Search for the cell housing the specified text and yield its [X, Y] center coordinate. 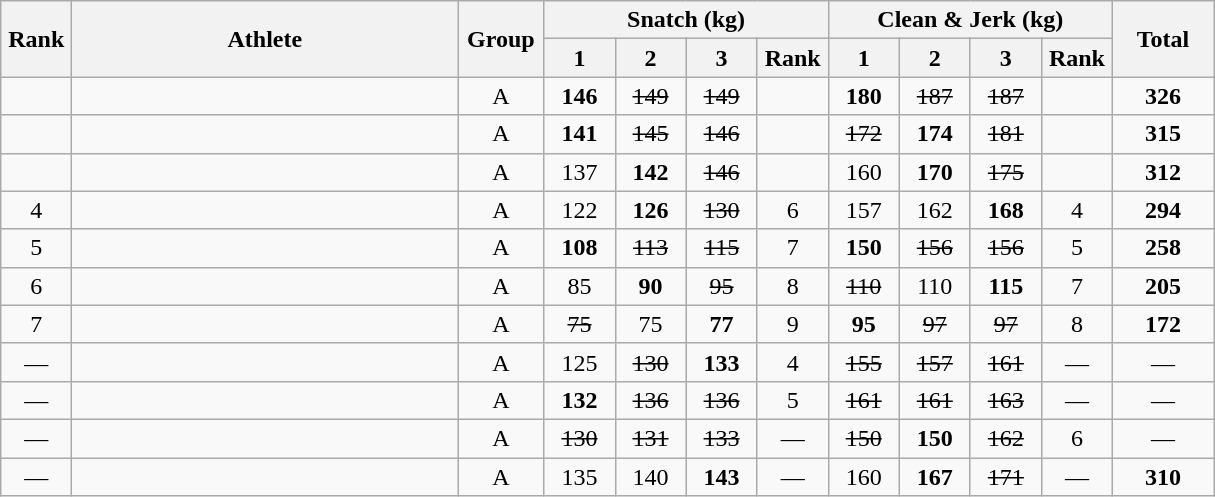
Clean & Jerk (kg) [970, 20]
145 [650, 134]
113 [650, 248]
326 [1162, 96]
143 [722, 477]
315 [1162, 134]
108 [580, 248]
140 [650, 477]
131 [650, 438]
180 [864, 96]
122 [580, 210]
171 [1006, 477]
310 [1162, 477]
170 [934, 172]
155 [864, 362]
126 [650, 210]
163 [1006, 400]
141 [580, 134]
Snatch (kg) [686, 20]
167 [934, 477]
312 [1162, 172]
9 [792, 324]
181 [1006, 134]
174 [934, 134]
294 [1162, 210]
132 [580, 400]
Athlete [265, 39]
77 [722, 324]
135 [580, 477]
175 [1006, 172]
Group [501, 39]
258 [1162, 248]
137 [580, 172]
205 [1162, 286]
Total [1162, 39]
125 [580, 362]
142 [650, 172]
85 [580, 286]
90 [650, 286]
168 [1006, 210]
